Search for the cell housing the specified text and yield its (X, Y) center coordinate. 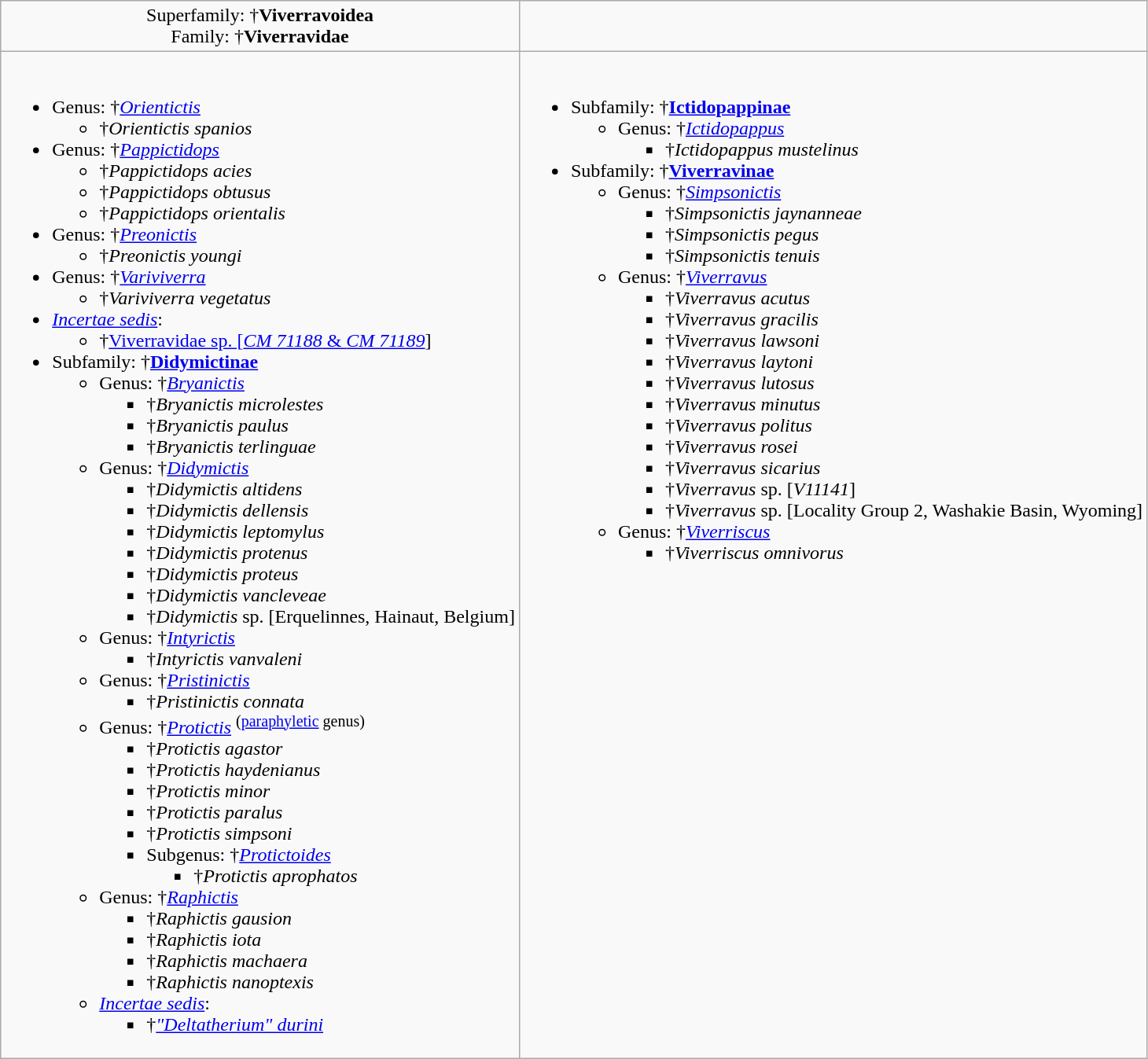
Superfamily: †Viverravoidea Family: †Viverravidae (260, 27)
